Return the (x, y) coordinate for the center point of the cell that contains the specified text.  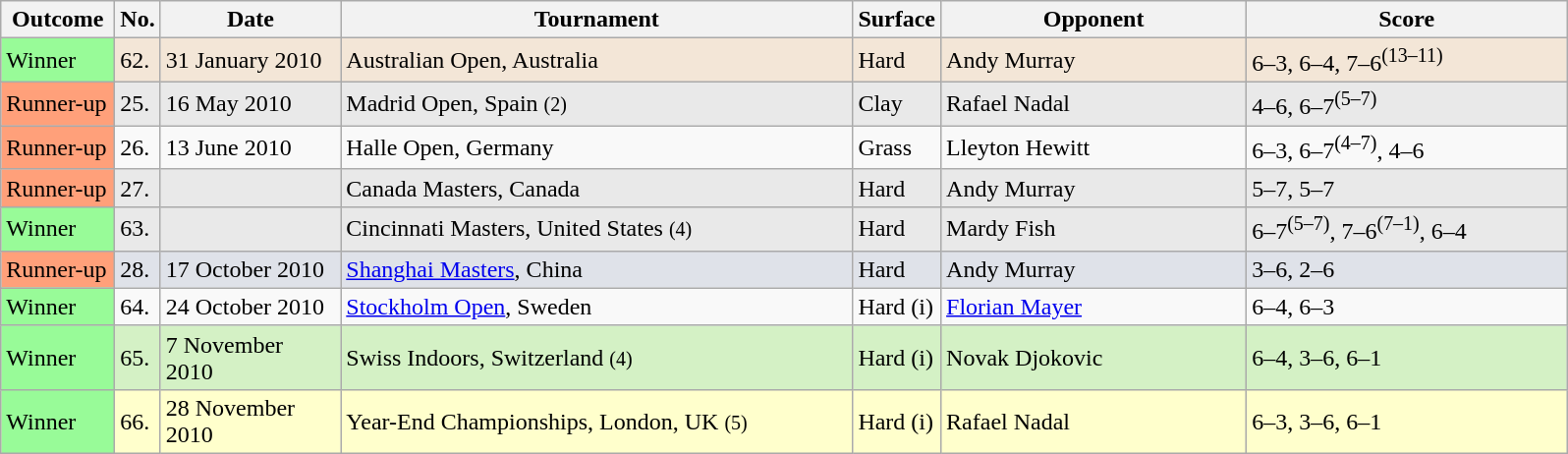
62. (138, 61)
Opponent (1094, 20)
6–3, 3–6, 6–1 (1407, 421)
Surface (897, 20)
Year-End Championships, London, UK (5) (597, 421)
Clay (897, 104)
Tournament (597, 20)
25. (138, 104)
Date (251, 20)
Outcome (58, 20)
64. (138, 307)
Swiss Indoors, Switzerland (4) (597, 358)
6–3, 6–4, 7–6(13–11) (1407, 61)
6–3, 6–7(4–7), 4–6 (1407, 147)
3–6, 2–6 (1407, 269)
Canada Masters, Canada (597, 188)
13 June 2010 (251, 147)
5–7, 5–7 (1407, 188)
Grass (897, 147)
Cincinnati Masters, United States (4) (597, 230)
6–4, 6–3 (1407, 307)
Score (1407, 20)
Australian Open, Australia (597, 61)
Lleyton Hewitt (1094, 147)
7 November 2010 (251, 358)
6–4, 3–6, 6–1 (1407, 358)
Florian Mayer (1094, 307)
Novak Djokovic (1094, 358)
24 October 2010 (251, 307)
63. (138, 230)
65. (138, 358)
17 October 2010 (251, 269)
No. (138, 20)
Halle Open, Germany (597, 147)
Mardy Fish (1094, 230)
27. (138, 188)
Shanghai Masters, China (597, 269)
6–7(5–7), 7–6(7–1), 6–4 (1407, 230)
31 January 2010 (251, 61)
66. (138, 421)
Madrid Open, Spain (2) (597, 104)
26. (138, 147)
16 May 2010 (251, 104)
4–6, 6–7(5–7) (1407, 104)
Stockholm Open, Sweden (597, 307)
28 November 2010 (251, 421)
28. (138, 269)
